Extract the [x, y] coordinate from the center of the cell holding the provided text.  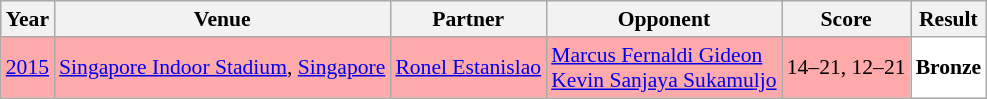
Result [949, 19]
Partner [468, 19]
Score [846, 19]
Singapore Indoor Stadium, Singapore [222, 68]
Marcus Fernaldi Gideon Kevin Sanjaya Sukamuljo [664, 68]
Venue [222, 19]
Bronze [949, 68]
2015 [28, 68]
Opponent [664, 19]
Ronel Estanislao [468, 68]
Year [28, 19]
14–21, 12–21 [846, 68]
